Determine the (X, Y) coordinate at the center of the cell enclosing the given text.  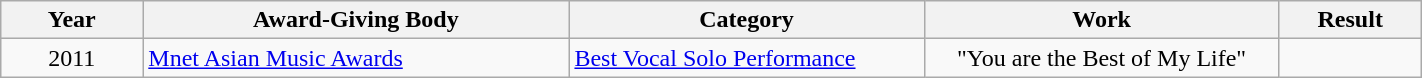
2011 (72, 58)
Award-Giving Body (356, 20)
Best Vocal Solo Performance (746, 58)
Category (746, 20)
Year (72, 20)
Mnet Asian Music Awards (356, 58)
Result (1350, 20)
Work (1102, 20)
"You are the Best of My Life" (1102, 58)
